Extract the (x, y) coordinate from the center of the cell holding the provided text.  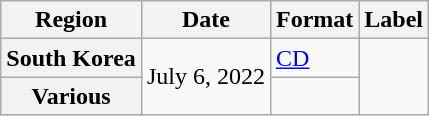
Various (72, 96)
July 6, 2022 (206, 77)
Label (394, 20)
Region (72, 20)
South Korea (72, 58)
CD (314, 58)
Date (206, 20)
Format (314, 20)
